Locate the cell with the specified text and output its [X, Y] center coordinate. 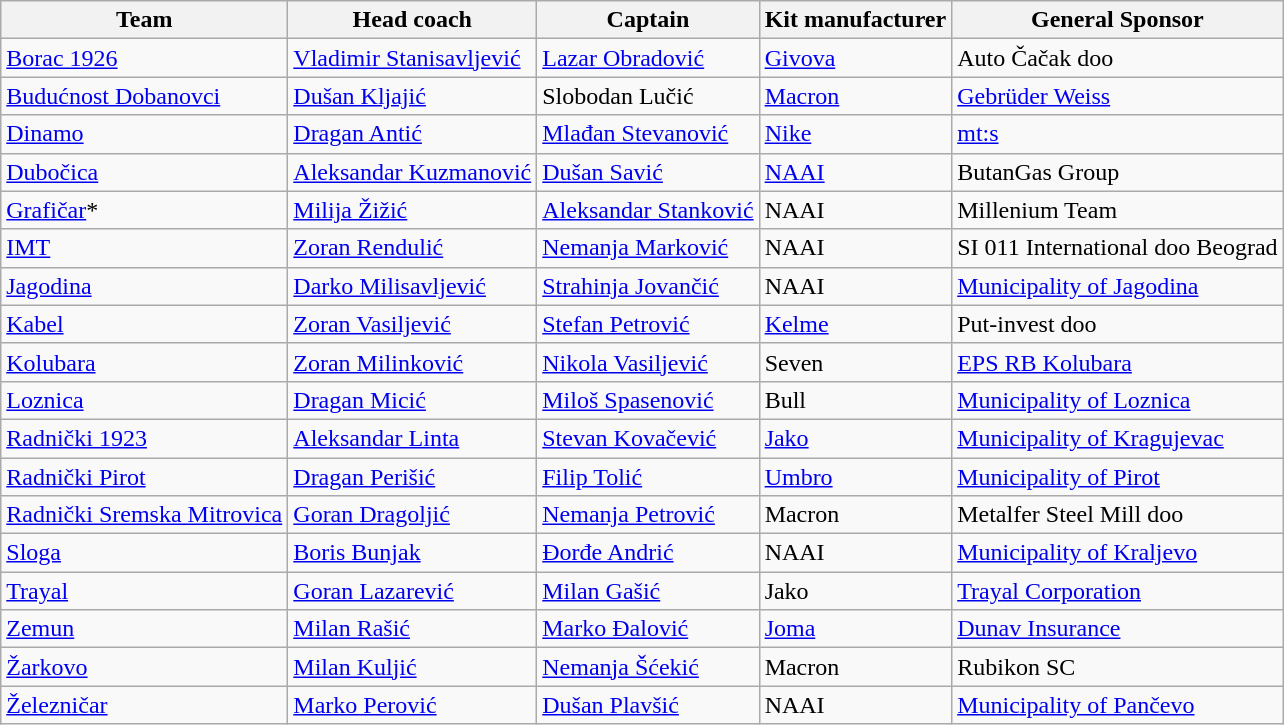
Milan Rašić [412, 629]
IMT [144, 248]
Bull [856, 400]
Aleksandar Linta [412, 438]
Municipality of Kragujevac [1118, 438]
Zoran Milinković [412, 362]
Žarkovo [144, 667]
Goran Lazarević [412, 591]
Boris Bunjak [412, 553]
Budućnost Dobanovci [144, 96]
Vladimir Stanisavljević [412, 58]
Kelme [856, 324]
Kabel [144, 324]
Municipality of Kraljevo [1118, 553]
Zemun [144, 629]
Slobodan Lučić [648, 96]
mt:s [1118, 134]
Dušan Kljajić [412, 96]
Millenium Team [1118, 210]
Dragan Antić [412, 134]
Team [144, 20]
Jagodina [144, 286]
Municipality of Pirot [1118, 477]
Darko Milisavljević [412, 286]
ButanGas Group [1118, 172]
Municipality of Jagodina [1118, 286]
Nike [856, 134]
Put-invest doo [1118, 324]
Radnički Sremska Mitrovica [144, 515]
Borac 1926 [144, 58]
Dubočica [144, 172]
Joma [856, 629]
Municipality of Loznica [1118, 400]
Dušan Plavšić [648, 705]
Dragan Micić [412, 400]
Dragan Perišić [412, 477]
Milija Žižić [412, 210]
Head coach [412, 20]
Umbro [856, 477]
Municipality of Pančevo [1118, 705]
SI 011 International doo Beograd [1118, 248]
Železničar [144, 705]
Zoran Vasiljević [412, 324]
Trayal [144, 591]
Nemanja Šćekić [648, 667]
Stefan Petrović [648, 324]
Goran Dragoljić [412, 515]
General Sponsor [1118, 20]
Radnički 1923 [144, 438]
Marko Đalović [648, 629]
Kolubara [144, 362]
Zoran Rendulić [412, 248]
Aleksandar Kuzmanović [412, 172]
Captain [648, 20]
Auto Čačak doo [1118, 58]
EPS RB Kolubara [1118, 362]
Marko Perović [412, 705]
Sloga [144, 553]
Nemanja Petrović [648, 515]
Grafičar* [144, 210]
Aleksandar Stanković [648, 210]
Gebrüder Weiss [1118, 96]
Loznica [144, 400]
Radnički Pirot [144, 477]
Lazar Obradović [648, 58]
Metalfer Steel Mill doo [1118, 515]
Kit manufacturer [856, 20]
Strahinja Jovančić [648, 286]
Đorđe Andrić [648, 553]
Givova [856, 58]
Filip Tolić [648, 477]
Milan Kuljić [412, 667]
Trayal Corporation [1118, 591]
Rubikon SC [1118, 667]
Nemanja Marković [648, 248]
Milan Gašić [648, 591]
Dunav Insurance [1118, 629]
Seven [856, 362]
Dušan Savić [648, 172]
Stevan Kovačević [648, 438]
Nikola Vasiljević [648, 362]
Miloš Spasenović [648, 400]
Dinamo [144, 134]
Mlađan Stevanović [648, 134]
